Locate the cell with the specified text and output its [X, Y] center coordinate. 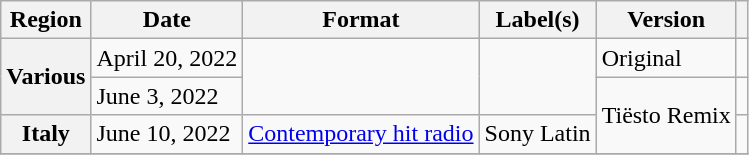
Contemporary hit radio [361, 134]
Various [46, 77]
Region [46, 20]
June 3, 2022 [167, 96]
June 10, 2022 [167, 134]
Sony Latin [538, 134]
Version [666, 20]
April 20, 2022 [167, 58]
Original [666, 58]
Date [167, 20]
Format [361, 20]
Label(s) [538, 20]
Tiësto Remix [666, 115]
Italy [46, 134]
